Detect which cell encompasses the target text, then output its (X, Y) center coordinate. 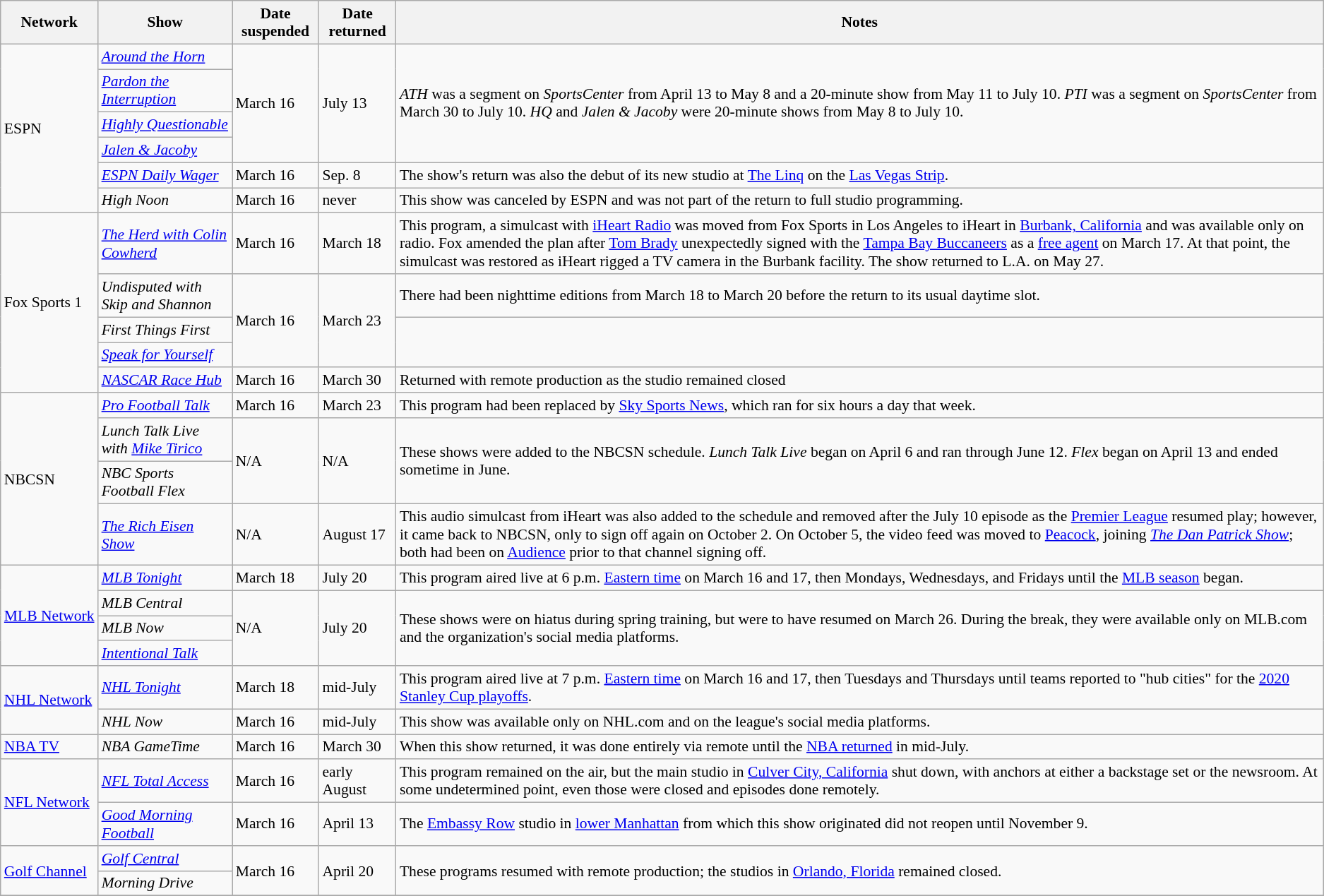
Notes (860, 23)
Golf Central (165, 859)
Pardon the Interruption (165, 90)
This show was canceled by ESPN and was not part of the return to full studio programming. (860, 201)
NHL Network (49, 700)
These programs resumed with remote production; the studios in Orlando, Florida remained closed. (860, 871)
August 17 (357, 535)
April 20 (357, 871)
When this show returned, it was done entirely via remote until the NBA returned in mid-July. (860, 747)
The Rich Eisen Show (165, 535)
Network (49, 23)
ESPN (49, 129)
MLB Tonight (165, 578)
MLB Now (165, 628)
NBC Sports Football Flex (165, 483)
Date returned (357, 23)
Undisputed with Skip and Shannon (165, 295)
Date suspended (275, 23)
First Things First (165, 330)
Pro Football Talk (165, 405)
The Embassy Row studio in lower Manhattan from which this show originated did not reopen until November 9. (860, 825)
Around the Horn (165, 56)
Golf Channel (49, 871)
Jalen & Jacoby (165, 150)
never (357, 201)
NBA GameTime (165, 747)
Show (165, 23)
Intentional Talk (165, 654)
The show's return was also the debut of its new studio at The Linq on the Las Vegas Strip. (860, 175)
NASCAR Race Hub (165, 381)
High Noon (165, 201)
MLB Central (165, 603)
NFL Total Access (165, 781)
This show was available only on NHL.com and on the league's social media platforms. (860, 722)
The Herd with Colin Cowherd (165, 244)
Highly Questionable (165, 125)
April 13 (357, 825)
early August (357, 781)
There had been nighttime editions from March 18 to March 20 before the return to its usual daytime slot. (860, 295)
Fox Sports 1 (49, 304)
NBA TV (49, 747)
July 13 (357, 103)
This program aired live at 6 p.m. Eastern time on March 16 and 17, then Mondays, Wednesdays, and Fridays until the MLB season began. (860, 578)
Lunch Talk Live with Mike Tirico (165, 439)
ESPN Daily Wager (165, 175)
NHL Tonight (165, 688)
Sep. 8 (357, 175)
Speak for Yourself (165, 355)
NFL Network (49, 803)
MLB Network (49, 616)
Morning Drive (165, 883)
NBCSN (49, 479)
This program had been replaced by Sky Sports News, which ran for six hours a day that week. (860, 405)
Returned with remote production as the studio remained closed (860, 381)
NHL Now (165, 722)
Good Morning Football (165, 825)
